Pinpoint the cell where the given text exists, returning its (x, y) midpoint coordinate. 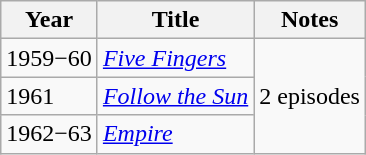
Title (175, 20)
1961 (50, 96)
Year (50, 20)
Five Fingers (175, 58)
2 episodes (310, 96)
1959−60 (50, 58)
1962−63 (50, 134)
Notes (310, 20)
Follow the Sun (175, 96)
Empire (175, 134)
